From the cell containing the given text, extract its center point as [X, Y] coordinate. 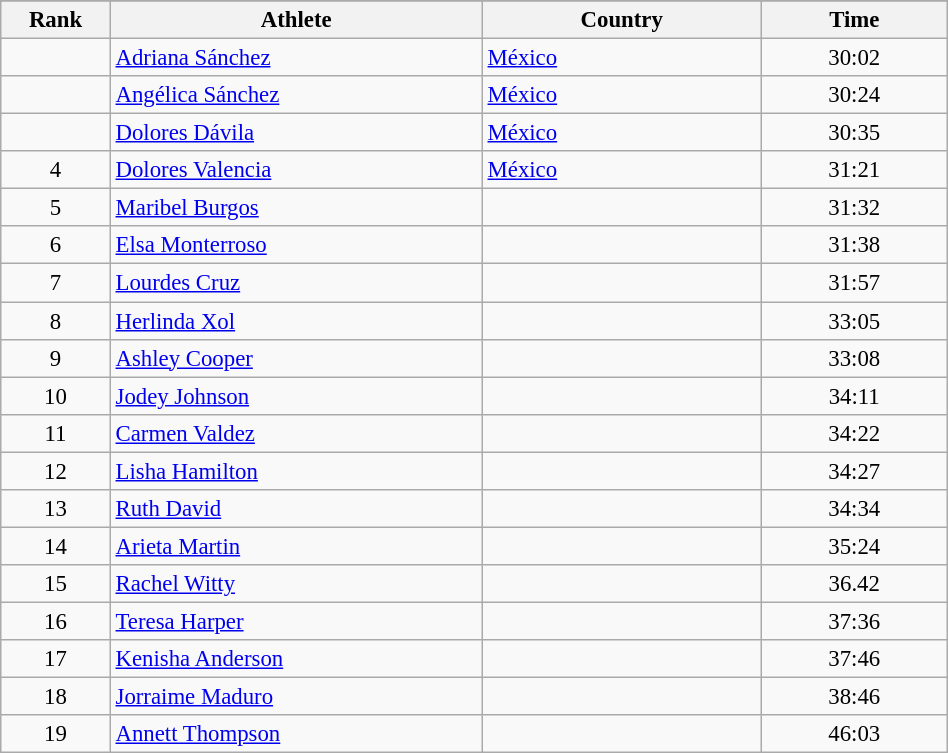
33:08 [854, 358]
Jorraime Maduro [296, 697]
Annett Thompson [296, 734]
37:46 [854, 659]
8 [56, 321]
19 [56, 734]
Country [622, 20]
Ashley Cooper [296, 358]
31:38 [854, 245]
Adriana Sánchez [296, 58]
10 [56, 396]
31:21 [854, 170]
Lisha Hamilton [296, 471]
Arieta Martin [296, 546]
31:32 [854, 208]
16 [56, 621]
30:35 [854, 133]
Rank [56, 20]
30:02 [854, 58]
11 [56, 433]
18 [56, 697]
38:46 [854, 697]
Jodey Johnson [296, 396]
35:24 [854, 546]
5 [56, 208]
14 [56, 546]
Ruth David [296, 509]
30:24 [854, 95]
Angélica Sánchez [296, 95]
Dolores Valencia [296, 170]
37:36 [854, 621]
34:27 [854, 471]
34:34 [854, 509]
Maribel Burgos [296, 208]
Dolores Dávila [296, 133]
7 [56, 283]
36.42 [854, 584]
Athlete [296, 20]
9 [56, 358]
Kenisha Anderson [296, 659]
Time [854, 20]
34:11 [854, 396]
15 [56, 584]
46:03 [854, 734]
13 [56, 509]
4 [56, 170]
Teresa Harper [296, 621]
Carmen Valdez [296, 433]
6 [56, 245]
17 [56, 659]
Herlinda Xol [296, 321]
34:22 [854, 433]
Rachel Witty [296, 584]
33:05 [854, 321]
12 [56, 471]
Lourdes Cruz [296, 283]
Elsa Monterroso [296, 245]
31:57 [854, 283]
